Extract the (x, y) coordinate from the center of the cell holding the provided text.  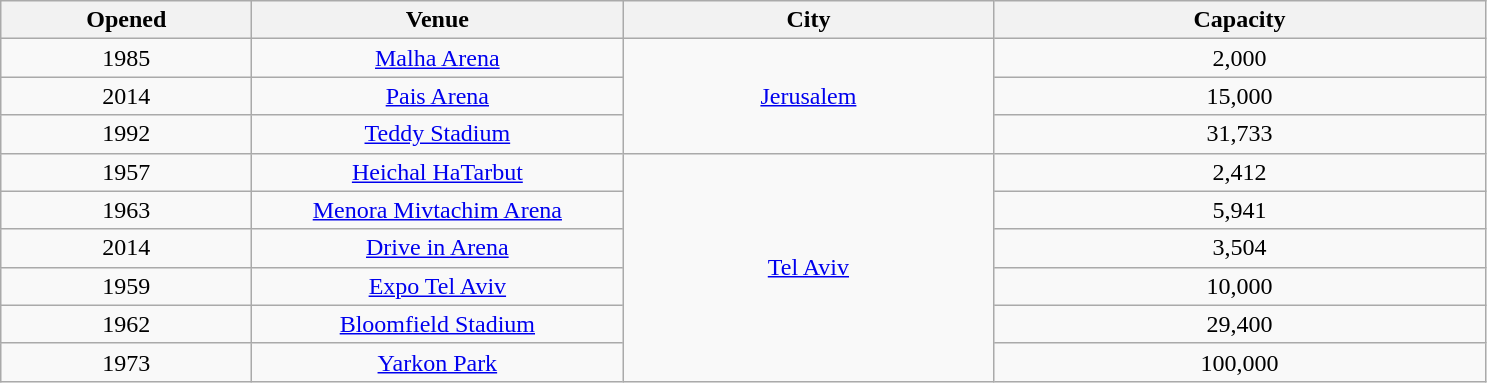
31,733 (1240, 134)
Drive in Arena (438, 248)
Pais Arena (438, 96)
1957 (126, 172)
15,000 (1240, 96)
Teddy Stadium (438, 134)
3,504 (1240, 248)
Yarkon Park (438, 362)
2,000 (1240, 58)
Bloomfield Stadium (438, 324)
1973 (126, 362)
Menora Mivtachim Arena (438, 210)
29,400 (1240, 324)
1985 (126, 58)
1962 (126, 324)
5,941 (1240, 210)
Opened (126, 20)
Jerusalem (808, 96)
Malha Arena (438, 58)
Tel Aviv (808, 267)
1963 (126, 210)
100,000 (1240, 362)
Capacity (1240, 20)
2,412 (1240, 172)
1959 (126, 286)
1992 (126, 134)
Heichal HaTarbut (438, 172)
City (808, 20)
Venue (438, 20)
10,000 (1240, 286)
Expo Tel Aviv (438, 286)
